Search for the cell housing the specified text and yield its (X, Y) center coordinate. 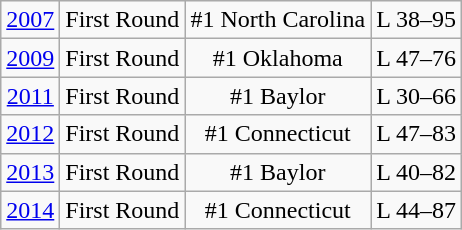
2011 (30, 96)
#1 North Carolina (278, 20)
2007 (30, 20)
L 40–82 (416, 172)
2014 (30, 210)
2012 (30, 134)
L 38–95 (416, 20)
2013 (30, 172)
2009 (30, 58)
L 30–66 (416, 96)
L 44–87 (416, 210)
L 47–76 (416, 58)
#1 Oklahoma (278, 58)
L 47–83 (416, 134)
